Output the [x, y] coordinate of the center of the cell containing the given text.  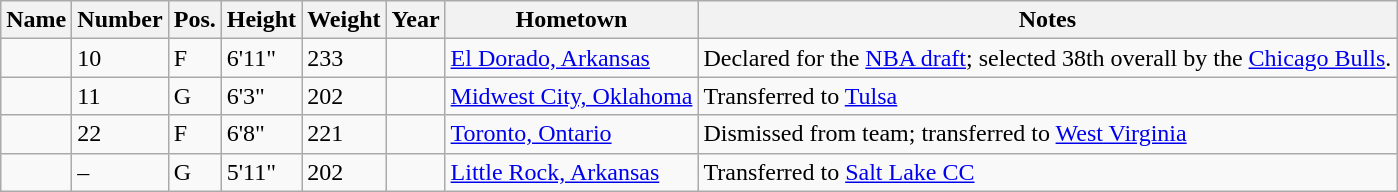
22 [120, 134]
6'3" [261, 96]
Name [36, 20]
Transferred to Tulsa [1048, 96]
Height [261, 20]
Hometown [572, 20]
6'8" [261, 134]
Number [120, 20]
– [120, 172]
6'11" [261, 58]
Midwest City, Oklahoma [572, 96]
El Dorado, Arkansas [572, 58]
Weight [344, 20]
Little Rock, Arkansas [572, 172]
221 [344, 134]
Dismissed from team; transferred to West Virginia [1048, 134]
Toronto, Ontario [572, 134]
233 [344, 58]
Declared for the NBA draft; selected 38th overall by the Chicago Bulls. [1048, 58]
Transferred to Salt Lake CC [1048, 172]
Year [416, 20]
10 [120, 58]
5'11" [261, 172]
11 [120, 96]
Pos. [194, 20]
Notes [1048, 20]
